Output the [x, y] coordinate of the center of the cell containing the given text.  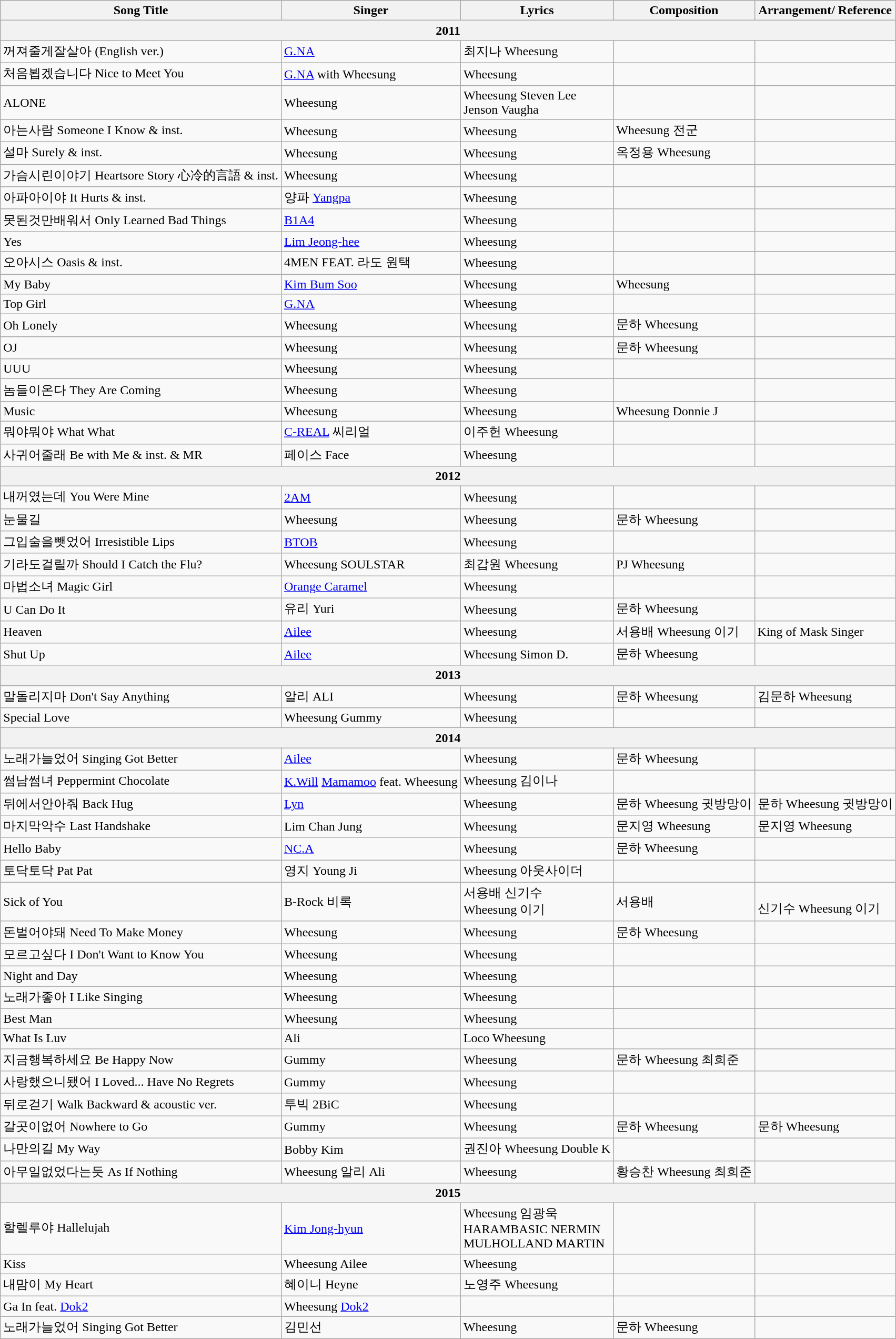
Ali [370, 1038]
최갑원 Wheesung [537, 564]
Wheesung Ailee [370, 1264]
B1A4 [370, 220]
What Is Luv [141, 1038]
할렐루야 Hallelujah [141, 1228]
Wheesung Steven Lee Jenson Vaugha [537, 102]
Lyrics [537, 11]
모르고싶다 I Don't Want to Know You [141, 955]
혜이니 Heyne [370, 1285]
오아시스 Oasis & inst. [141, 263]
페이스 Face [370, 455]
노영주 Wheesung [537, 1285]
2012 [448, 476]
Music [141, 411]
서용배 Wheesung 이기 [684, 632]
갈곳이없어 Nowhere to Go [141, 1127]
토닥토닥 Pat Pat [141, 872]
Heaven [141, 632]
문하 Wheesung 최희준 [684, 1060]
Arrangement/ Reference [825, 11]
Top Girl [141, 304]
Kim Jong-hyun [370, 1228]
Composition [684, 11]
Wheesung Gummy [370, 718]
최지나 Wheesung [537, 52]
My Baby [141, 284]
양파 Yangpa [370, 198]
2011 [448, 31]
Wheesung SOULSTAR [370, 564]
알리 ALI [370, 697]
Song Title [141, 11]
Lyn [370, 804]
2014 [448, 738]
서용배 신기수 Wheesung 이기 [537, 902]
4MEN FEAT. 라도 원택 [370, 263]
B-Rock 비록 [370, 902]
서용배 [684, 902]
Shut Up [141, 655]
가슴시린이야기 Heartsore Story 心冷的言語 & inst. [141, 176]
내맘이 My Heart [141, 1285]
Orange Caramel [370, 587]
Hello Baby [141, 848]
Wheesung Dok2 [370, 1306]
마법소녀 Magic Girl [141, 587]
옥정용 Wheesung [684, 154]
King of Mask Singer [825, 632]
BTOB [370, 542]
뭐야뭐야 What What [141, 433]
말돌리지마 Don't Say Anything [141, 697]
내꺼였는데 You Were Mine [141, 498]
투빅 2BiC [370, 1104]
썸남썸녀 Peppermint Chocolate [141, 781]
Loco Wheesung [537, 1038]
OJ [141, 347]
꺼져줄게잘살아 (English ver.) [141, 52]
G.NA with Wheesung [370, 74]
2015 [448, 1193]
Night and Day [141, 976]
C-REAL 씨리얼 [370, 433]
Wheesung Simon D. [537, 655]
2AM [370, 498]
Sick of You [141, 902]
아파아이야 It Hurts & inst. [141, 198]
뒤로걷기 Walk Backward & acoustic ver. [141, 1104]
Wheesung 전군 [684, 131]
Special Love [141, 718]
돈벌어야돼 Need To Make Money [141, 933]
권진아 Wheesung Double K [537, 1150]
2013 [448, 675]
Kim Bum Soo [370, 284]
Singer [370, 11]
눈물길 [141, 520]
사랑했으니됐어 I Loved... Have No Regrets [141, 1082]
Wheesung 김이나 [537, 781]
Wheesung 임광욱 HARAMBASIC NERMIN MULHOLLAND MARTIN [537, 1228]
Wheesung 알리 Ali [370, 1172]
황승찬 Wheesung 최희준 [684, 1172]
Lim Jeong-hee [370, 242]
UUU [141, 369]
처음뵙겠습니다 Nice to Meet You [141, 74]
설마 Surely & inst. [141, 154]
김민선 [370, 1327]
Kiss [141, 1264]
Yes [141, 242]
Ga In feat. Dok2 [141, 1306]
Oh Lonely [141, 325]
뒤에서안아줘 Back Hug [141, 804]
Wheesung 아웃사이더 [537, 872]
Lim Chan Jung [370, 826]
나만의길 My Way [141, 1150]
아무일없었다는듯 As If Nothing [141, 1172]
못된것만배워서 Only Learned Bad Things [141, 220]
마지막악수 Last Handshake [141, 826]
신기수 Wheesung 이기 [825, 902]
아는사람 Someone I Know & inst. [141, 131]
영지 Young Ji [370, 872]
유리 Yuri [370, 609]
Best Man [141, 1018]
지금행복하세요 Be Happy Now [141, 1060]
노래가좋아 I Like Singing [141, 998]
PJ Wheesung [684, 564]
놈들이온다 They Are Coming [141, 391]
김문하 Wheesung [825, 697]
U Can Do It [141, 609]
ALONE [141, 102]
그입술을뺏었어 Irresistible Lips [141, 542]
K.Will Mamamoo feat. Wheesung [370, 781]
NC.A [370, 848]
사귀어줄래 Be with Me & inst. & MR [141, 455]
Bobby Kim [370, 1150]
이주헌 Wheesung [537, 433]
기라도걸릴까 Should I Catch the Flu? [141, 564]
Wheesung Donnie J [684, 411]
